For the text-containing cell, return its midpoint in (x, y) coordinate format. 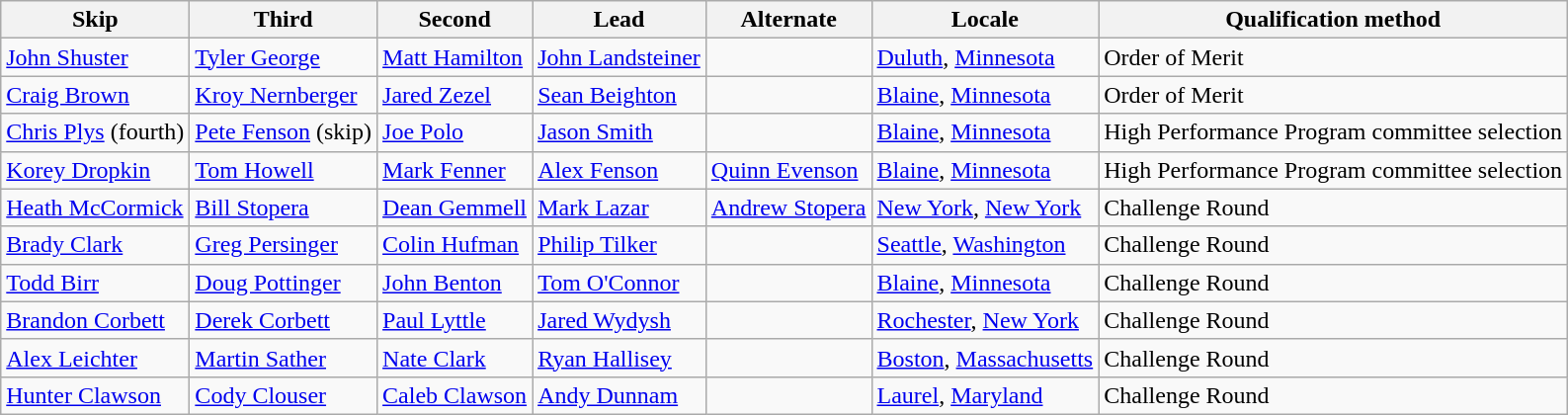
Lead (619, 20)
Jared Wydysh (619, 320)
Seattle, Washington (985, 245)
Quinn Evenson (788, 170)
Tom O'Connor (619, 283)
Brandon Corbett (95, 320)
Matt Hamilton (454, 57)
Cody Clouser (284, 395)
Andy Dunnam (619, 395)
Pete Fenson (skip) (284, 132)
Heath McCormick (95, 207)
Martin Sather (284, 358)
Rochester, New York (985, 320)
Joe Polo (454, 132)
Chris Plys (fourth) (95, 132)
Caleb Clawson (454, 395)
Kroy Nernberger (284, 95)
Brady Clark (95, 245)
Jason Smith (619, 132)
Craig Brown (95, 95)
Jared Zezel (454, 95)
John Shuster (95, 57)
Dean Gemmell (454, 207)
Duluth, Minnesota (985, 57)
Laurel, Maryland (985, 395)
Korey Dropkin (95, 170)
New York, New York (985, 207)
Paul Lyttle (454, 320)
Ryan Hallisey (619, 358)
Bill Stopera (284, 207)
Greg Persinger (284, 245)
Alex Fenson (619, 170)
Qualification method (1334, 20)
Locale (985, 20)
John Landsteiner (619, 57)
Nate Clark (454, 358)
Tom Howell (284, 170)
Philip Tilker (619, 245)
Alternate (788, 20)
Second (454, 20)
Mark Fenner (454, 170)
John Benton (454, 283)
Todd Birr (95, 283)
Mark Lazar (619, 207)
Andrew Stopera (788, 207)
Tyler George (284, 57)
Alex Leichter (95, 358)
Hunter Clawson (95, 395)
Derek Corbett (284, 320)
Third (284, 20)
Sean Beighton (619, 95)
Skip (95, 20)
Boston, Massachusetts (985, 358)
Doug Pottinger (284, 283)
Colin Hufman (454, 245)
